For the text-containing cell, return its midpoint in [X, Y] coordinate format. 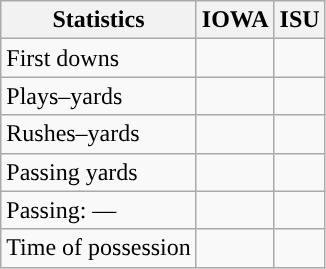
Rushes–yards [99, 134]
Passing yards [99, 172]
First downs [99, 58]
ISU [300, 20]
Passing: –– [99, 210]
IOWA [235, 20]
Statistics [99, 20]
Time of possession [99, 248]
Plays–yards [99, 96]
